Extract the [X, Y] coordinate from the center of the cell holding the provided text.  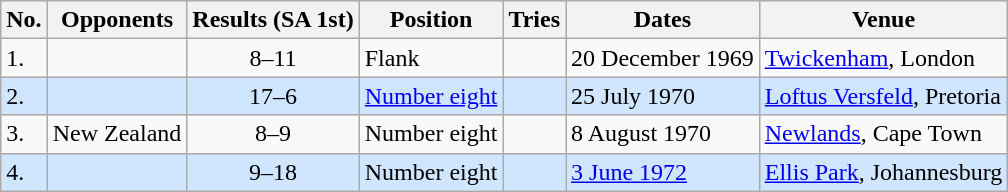
Flank [431, 58]
New Zealand [117, 134]
Ellis Park, Johannesburg [884, 172]
3. [24, 134]
Tries [534, 20]
Twickenham, London [884, 58]
2. [24, 96]
8–11 [273, 58]
Dates [663, 20]
8 August 1970 [663, 134]
Position [431, 20]
Newlands, Cape Town [884, 134]
20 December 1969 [663, 58]
4. [24, 172]
Venue [884, 20]
No. [24, 20]
8–9 [273, 134]
Opponents [117, 20]
25 July 1970 [663, 96]
1. [24, 58]
9–18 [273, 172]
17–6 [273, 96]
3 June 1972 [663, 172]
Loftus Versfeld, Pretoria [884, 96]
Results (SA 1st) [273, 20]
